Extract the (x, y) coordinate from the center of the cell holding the provided text.  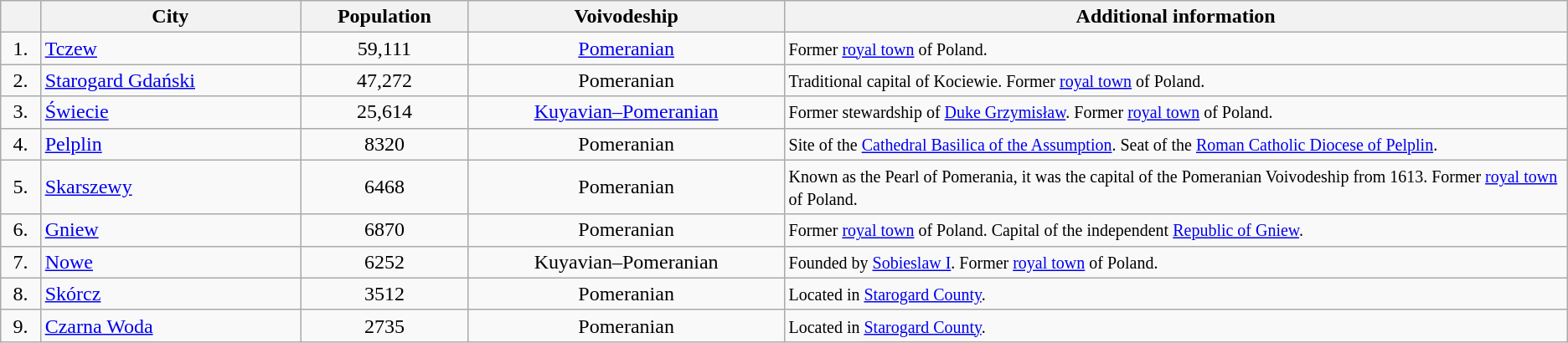
3512 (385, 294)
7. (20, 262)
Population (385, 17)
Skórcz (170, 294)
6. (20, 230)
6468 (385, 187)
Former royal town of Poland. Capital of the independent Republic of Gniew. (1176, 230)
Nowe (170, 262)
5. (20, 187)
Świecie (170, 112)
Former stewardship of Duke Grzymisław. Former royal town of Poland. (1176, 112)
Skarszewy (170, 187)
Traditional capital of Kociewie. Former royal town of Poland. (1176, 80)
59,111 (385, 49)
4. (20, 144)
Pelplin (170, 144)
6252 (385, 262)
City (170, 17)
25,614 (385, 112)
8. (20, 294)
2735 (385, 325)
Voivodeship (627, 17)
Czarna Woda (170, 325)
Starogard Gdański (170, 80)
Gniew (170, 230)
9. (20, 325)
1. (20, 49)
6870 (385, 230)
2. (20, 80)
Additional information (1176, 17)
Former royal town of Poland. (1176, 49)
Founded by Sobieslaw I. Former royal town of Poland. (1176, 262)
47,272 (385, 80)
Site of the Cathedral Basilica of the Assumption. Seat of the Roman Catholic Diocese of Pelplin. (1176, 144)
8320 (385, 144)
3. (20, 112)
Tczew (170, 49)
Known as the Pearl of Pomerania, it was the capital of the Pomeranian Voivodeship from 1613. Former royal town of Poland. (1176, 187)
